Capture the cell that displays the provided text and extract its [X, Y] central coordinate. 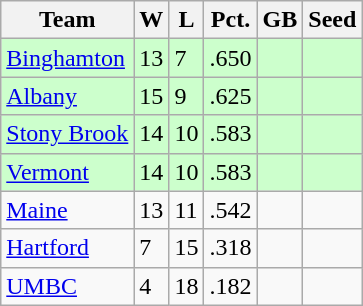
Seed [332, 20]
UMBC [68, 286]
Stony Brook [68, 134]
W [152, 20]
.318 [230, 248]
Team [68, 20]
9 [186, 96]
Pct. [230, 20]
Albany [68, 96]
.182 [230, 286]
.542 [230, 210]
L [186, 20]
GB [280, 20]
4 [152, 286]
.650 [230, 58]
Vermont [68, 172]
Binghamton [68, 58]
.625 [230, 96]
Maine [68, 210]
18 [186, 286]
11 [186, 210]
Hartford [68, 248]
